From the cell containing the given text, extract its center point as (x, y) coordinate. 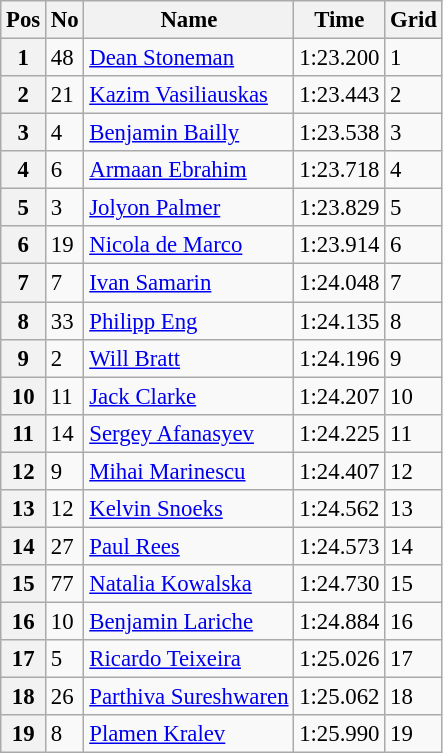
Time (340, 20)
1:23.200 (340, 58)
1:25.990 (340, 734)
1:24.730 (340, 584)
Natalia Kowalska (189, 584)
1:23.718 (340, 170)
Jack Clarke (189, 396)
Dean Stoneman (189, 58)
1:24.562 (340, 509)
Plamen Kralev (189, 734)
1:25.026 (340, 659)
Jolyon Palmer (189, 208)
26 (65, 697)
1:24.048 (340, 283)
Parthiva Sureshwaren (189, 697)
Armaan Ebrahim (189, 170)
Ricardo Teixeira (189, 659)
Benjamin Lariche (189, 621)
1:25.062 (340, 697)
Name (189, 20)
27 (65, 546)
1:24.225 (340, 433)
48 (65, 58)
Kazim Vasiliauskas (189, 95)
1:24.207 (340, 396)
Mihai Marinescu (189, 471)
1:24.884 (340, 621)
1:23.914 (340, 245)
No (65, 20)
Paul Rees (189, 546)
Nicola de Marco (189, 245)
1:24.196 (340, 358)
Pos (24, 20)
Benjamin Bailly (189, 133)
1:24.407 (340, 471)
Will Bratt (189, 358)
33 (65, 321)
1:24.135 (340, 321)
Kelvin Snoeks (189, 509)
Sergey Afanasyev (189, 433)
Ivan Samarin (189, 283)
1:23.829 (340, 208)
1:23.443 (340, 95)
Philipp Eng (189, 321)
21 (65, 95)
Grid (414, 20)
1:24.573 (340, 546)
1:23.538 (340, 133)
77 (65, 584)
